Provide the [X, Y] coordinate of the cell's center where the given text is located.  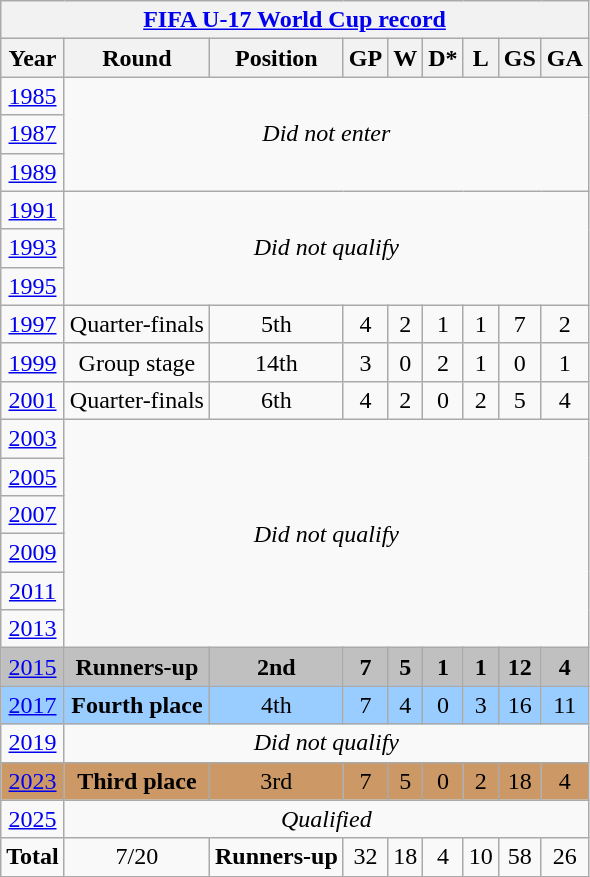
1995 [33, 286]
2001 [33, 400]
2005 [33, 477]
2025 [33, 819]
2007 [33, 515]
1999 [33, 362]
2nd [276, 667]
1989 [33, 172]
2023 [33, 781]
D* [443, 58]
Year [33, 58]
2017 [33, 705]
58 [520, 857]
10 [480, 857]
2009 [33, 553]
Position [276, 58]
FIFA U-17 World Cup record [295, 20]
GP [365, 58]
1997 [33, 324]
Did not enter [326, 134]
GA [564, 58]
Qualified [326, 819]
32 [365, 857]
2019 [33, 743]
4th [276, 705]
2011 [33, 591]
16 [520, 705]
1987 [33, 134]
1985 [33, 96]
5th [276, 324]
Third place [136, 781]
7/20 [136, 857]
Group stage [136, 362]
12 [520, 667]
Round [136, 58]
11 [564, 705]
2015 [33, 667]
26 [564, 857]
Total [33, 857]
L [480, 58]
1993 [33, 248]
2013 [33, 629]
GS [520, 58]
14th [276, 362]
Fourth place [136, 705]
6th [276, 400]
1991 [33, 210]
3rd [276, 781]
W [406, 58]
2003 [33, 438]
